Extract the [x, y] coordinate from the center of the cell holding the provided text.  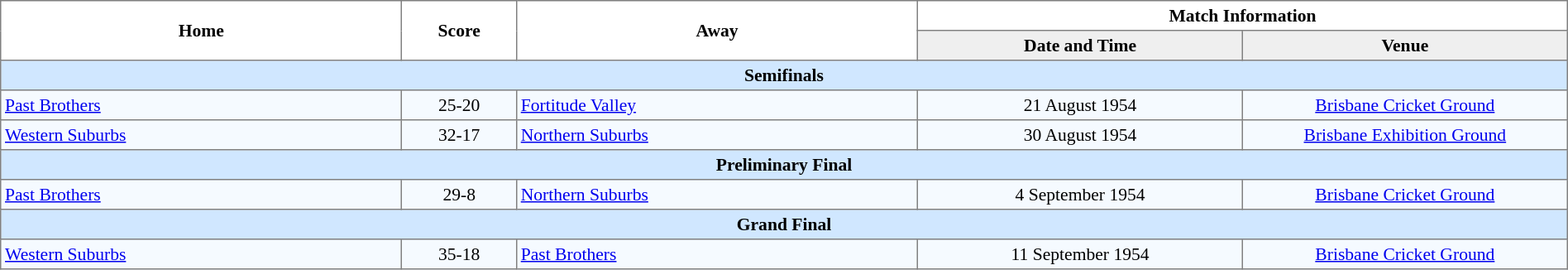
35-18 [460, 254]
Score [460, 31]
Grand Final [784, 224]
29-8 [460, 195]
Home [202, 31]
Date and Time [1080, 46]
25-20 [460, 105]
11 September 1954 [1080, 254]
Fortitude Valley [716, 105]
30 August 1954 [1080, 135]
32-17 [460, 135]
Semifinals [784, 75]
21 August 1954 [1080, 105]
Venue [1404, 46]
Away [716, 31]
Match Information [1243, 16]
4 September 1954 [1080, 195]
Preliminary Final [784, 165]
Brisbane Exhibition Ground [1404, 135]
